Determine the (X, Y) coordinate at the center of the cell enclosing the given text.  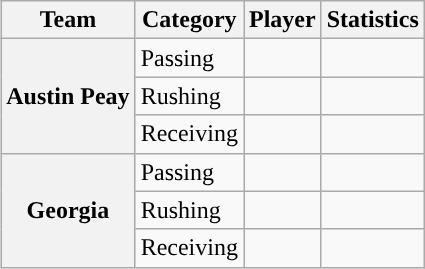
Georgia (68, 210)
Team (68, 20)
Player (283, 20)
Statistics (372, 20)
Category (189, 20)
Austin Peay (68, 96)
